Identify which cell holds the provided text, then report its [x, y] central coordinate. 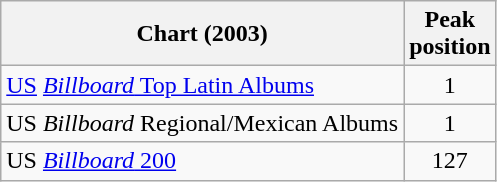
Chart (2003) [202, 34]
127 [450, 161]
US Billboard Top Latin Albums [202, 85]
US Billboard Regional/Mexican Albums [202, 123]
Peakposition [450, 34]
US Billboard 200 [202, 161]
